Capture the cell that displays the provided text and extract its (X, Y) central coordinate. 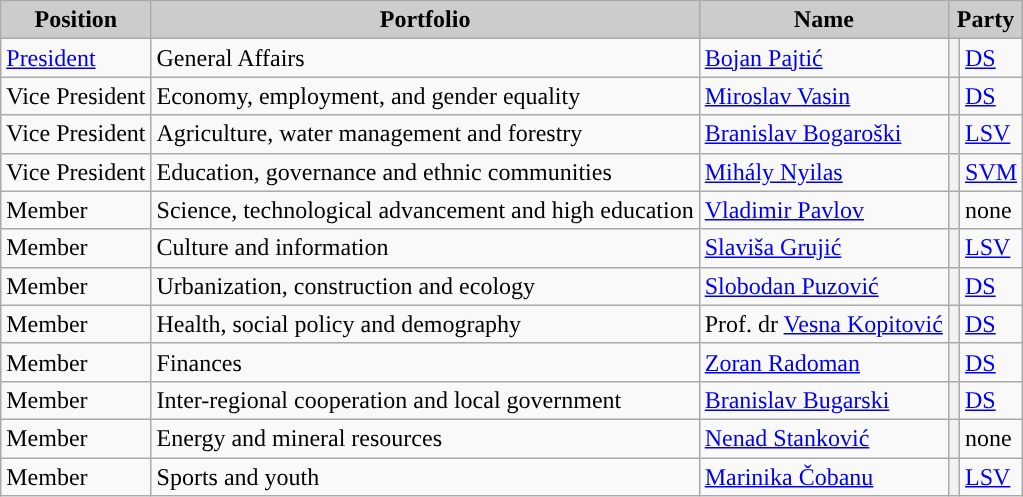
Portfolio (425, 20)
Mihály Nyilas (824, 172)
Bojan Pajtić (824, 58)
Economy, employment, and gender equality (425, 96)
Urbanization, construction and ecology (425, 286)
Finances (425, 362)
Education, governance and ethnic communities (425, 172)
Branislav Bogaroški (824, 134)
Agriculture, water management and forestry (425, 134)
Name (824, 20)
Sports and youth (425, 477)
Party (985, 20)
Nenad Stanković (824, 438)
Culture and information (425, 248)
Science, technological advancement and high education (425, 210)
Marinika Čobanu (824, 477)
President (76, 58)
Health, social policy and demography (425, 324)
Slaviša Grujić (824, 248)
Vladimir Pavlov (824, 210)
Branislav Bugarski (824, 400)
Energy and mineral resources (425, 438)
Slobodan Puzović (824, 286)
Zoran Radoman (824, 362)
SVM (992, 172)
Inter-regional cooperation and local government (425, 400)
Position (76, 20)
Prof. dr Vesna Kopitović (824, 324)
Miroslav Vasin (824, 96)
General Affairs (425, 58)
